Return the [x, y] coordinate for the center point of the cell that contains the specified text.  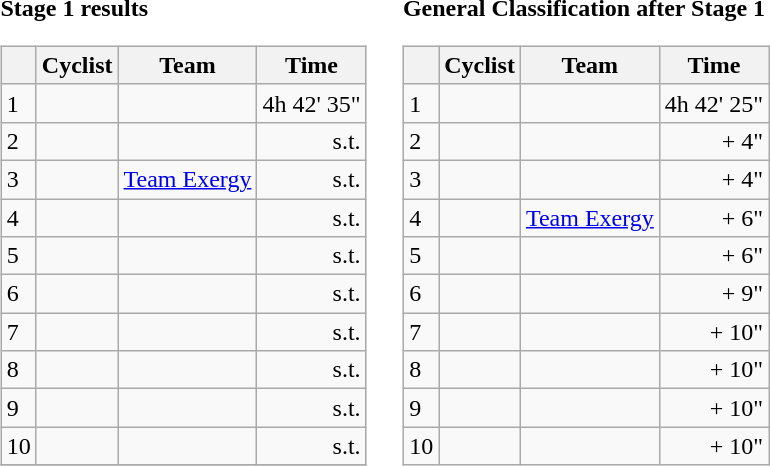
4h 42' 35" [312, 103]
4h 42' 25" [714, 103]
+ 9" [714, 294]
